Determine the [x, y] coordinate at the center of the cell enclosing the given text.  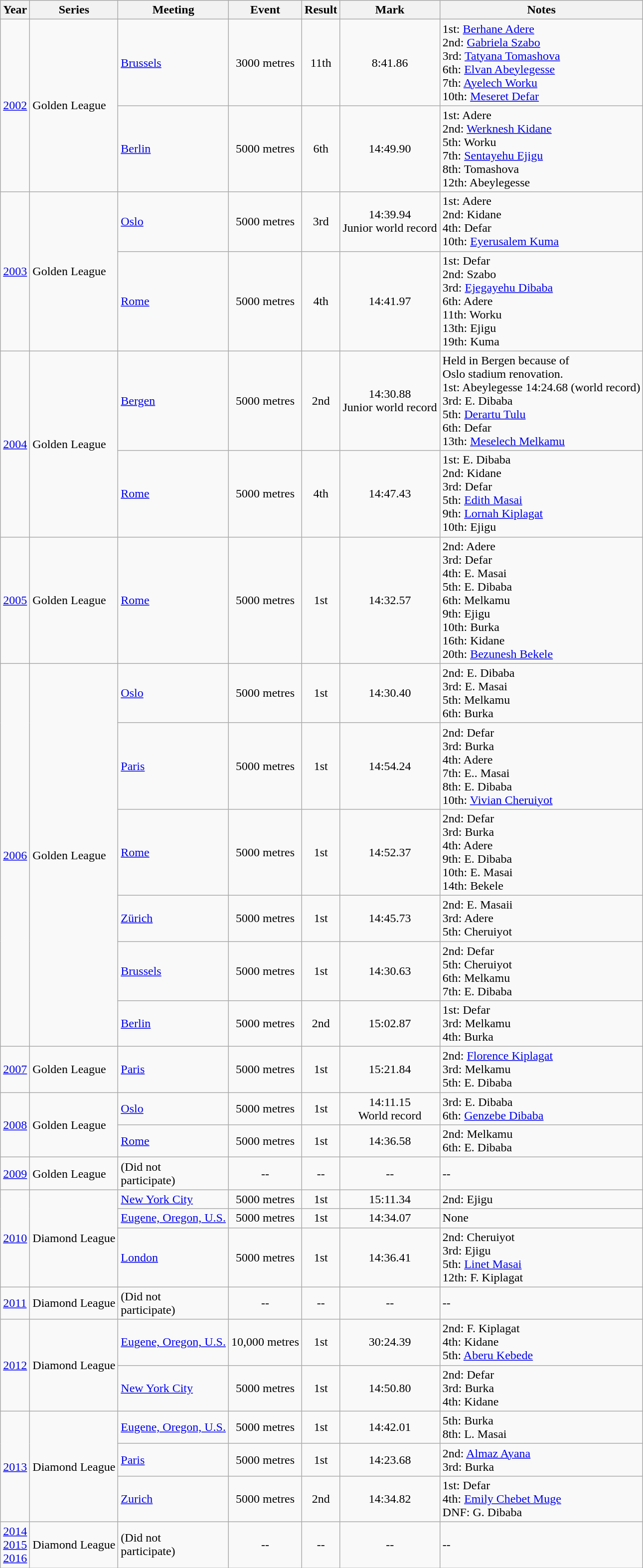
30:24.39 [390, 1342]
14:34.07 [390, 1218]
Mark [390, 10]
2nd: Ejigu [541, 1199]
15:11.34 [390, 1199]
2nd: Florence Kiplagat3rd: Melkamu5th: E. Dibaba [541, 1070]
Notes [541, 10]
14:30.88Junior world record [390, 401]
201420152016 [15, 1545]
Zürich [173, 918]
2nd: Defar3rd: Burka4th: Adere7th: E.. Masai8th: E. Dibaba10th: Vivian Cheruiyot [541, 766]
Series [74, 10]
1st: Adere2nd: Werknesh Kidane5th: Worku7th: Sentayehu Ejigu8th: Tomashova12th: Abeylegesse [541, 149]
2005 [15, 600]
8:41.86 [390, 63]
14:41.97 [390, 301]
11th [321, 63]
2011 [15, 1303]
2006 [15, 855]
1st: Defar4th: Emily Chebet MugeDNF: G. Dibaba [541, 1499]
14:34.82 [390, 1499]
14:36.41 [390, 1257]
3000 metres [265, 63]
2nd: Almaz Ayana3rd: Burka [541, 1459]
2007 [15, 1070]
2002 [15, 106]
Meeting [173, 10]
14:39.94Junior world record [390, 221]
1st: Berhane Adere2nd: Gabriela Szabo3rd: Tatyana Tomashova6th: Elvan Abeylegesse7th: Ayelech Worku10th: Meseret Defar [541, 63]
2009 [15, 1173]
2nd: Adere3rd: Defar4th: E. Masai5th: E. Dibaba6th: Melkamu9th: Ejigu10th: Burka16th: Kidane20th: Bezunesh Bekele [541, 600]
14:50.80 [390, 1388]
14:30.63 [390, 971]
Result [321, 10]
1st: Defar2nd: Szabo3rd: Ejegayehu Dibaba6th: Adere11th: Worku13th: Ejigu19th: Kuma [541, 301]
15:21.84 [390, 1070]
14:36.58 [390, 1141]
14:54.24 [390, 766]
2nd: Defar3rd: Burka4th: Kidane [541, 1388]
2nd: Defar5th: Cheruiyot6th: Melkamu7th: E. Dibaba [541, 971]
10,000 metres [265, 1342]
2010 [15, 1238]
None [541, 1218]
2nd: E. Masaii3rd: Adere5th: Cheruiyot [541, 918]
2nd: E. Dibaba3rd: E. Masai5th: Melkamu6th: Burka [541, 693]
3rd: E. Dibaba6th: Genzebe Dibaba [541, 1108]
Bergen [173, 401]
2nd: Melkamu6th: E. Dibaba [541, 1141]
Year [15, 10]
14:11.15World record [390, 1108]
2nd: F. Kiplagat4th: Kidane5th: Aberu Kebede [541, 1342]
14:52.37 [390, 852]
1st: Adere2nd: Kidane4th: Defar10th: Eyerusalem Kuma [541, 221]
2004 [15, 444]
2012 [15, 1365]
14:30.40 [390, 693]
2013 [15, 1466]
14:47.43 [390, 493]
1st: E. Dibaba2nd: Kidane3rd: Defar5th: Edith Masai9th: Lornah Kiplagat10th: Ejigu [541, 493]
5th: Burka8th: L. Masai [541, 1427]
1st: Defar3rd: Melkamu4th: Burka [541, 1024]
2008 [15, 1125]
3rd [321, 221]
14:49.90 [390, 149]
2nd: Defar3rd: Burka4th: Adere9th: E. Dibaba10th: E. Masai14th: Bekele [541, 852]
2nd: Cheruiyot3rd: Ejigu5th: Linet Masai12th: F. Kiplagat [541, 1257]
14:45.73 [390, 918]
15:02.87 [390, 1024]
2003 [15, 271]
London [173, 1257]
Zurich [173, 1499]
14:42.01 [390, 1427]
6th [321, 149]
Event [265, 10]
14:23.68 [390, 1459]
14:32.57 [390, 600]
